Capture the cell that displays the provided text and extract its [X, Y] central coordinate. 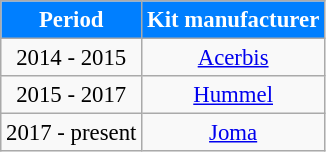
Kit manufacturer [234, 20]
2017 - present [72, 133]
Joma [234, 133]
2014 - 2015 [72, 58]
Acerbis [234, 58]
Hummel [234, 95]
2015 - 2017 [72, 95]
Period [72, 20]
